Locate the cell with the specified text and output its (x, y) center coordinate. 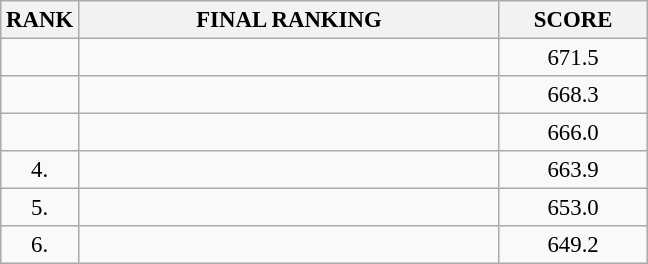
6. (40, 245)
SCORE (572, 20)
668.3 (572, 95)
5. (40, 208)
653.0 (572, 208)
RANK (40, 20)
666.0 (572, 133)
663.9 (572, 170)
671.5 (572, 58)
FINAL RANKING (288, 20)
4. (40, 170)
649.2 (572, 245)
